Provide the [x, y] coordinate of the cell's center where the given text is located.  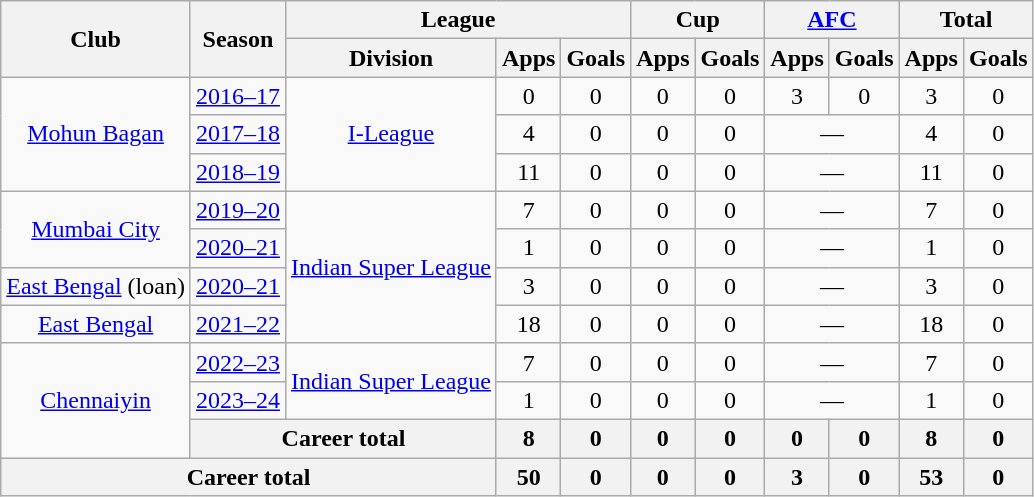
Cup [698, 20]
East Bengal (loan) [96, 286]
Club [96, 39]
East Bengal [96, 324]
2022–23 [238, 362]
Mohun Bagan [96, 134]
I-League [390, 134]
2016–17 [238, 96]
League [458, 20]
2019–20 [238, 210]
53 [931, 477]
2018–19 [238, 172]
Division [390, 58]
AFC [832, 20]
Mumbai City [96, 229]
2021–22 [238, 324]
2023–24 [238, 400]
Chennaiyin [96, 400]
50 [528, 477]
Total [966, 20]
2017–18 [238, 134]
Season [238, 39]
